Search for the cell housing the specified text and yield its [X, Y] center coordinate. 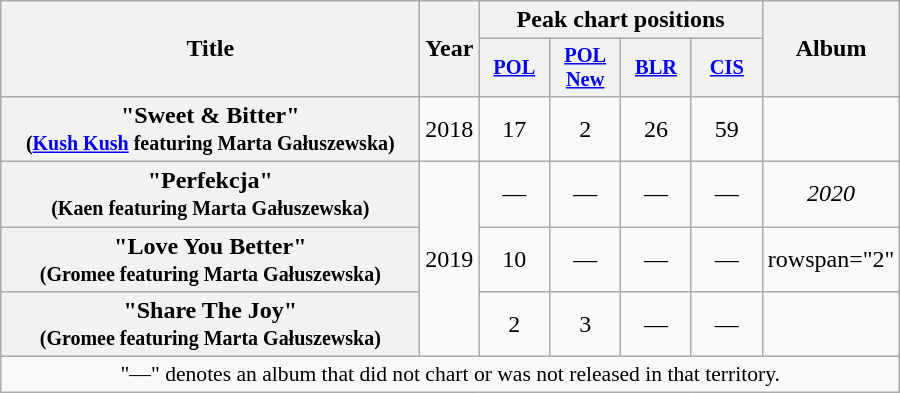
Peak chart positions [620, 20]
Year [450, 49]
"—" denotes an album that did not chart or was not released in that territory. [450, 375]
3 [586, 324]
2019 [450, 260]
POL [514, 68]
"Perfekcja"(Kaen featuring Marta Gałuszewska) [210, 194]
17 [514, 128]
59 [726, 128]
"Sweet & Bitter"(Kush Kush featuring Marta Gałuszewska) [210, 128]
"Share The Joy"(Gromee featuring Marta Gałuszewska) [210, 324]
rowspan="2" [831, 260]
2020 [831, 194]
Album [831, 49]
26 [656, 128]
10 [514, 260]
BLR [656, 68]
POLNew [586, 68]
CIS [726, 68]
Title [210, 49]
"Love You Better"(Gromee featuring Marta Gałuszewska) [210, 260]
2018 [450, 128]
